Provide the (x, y) coordinate of the cell's center where the given text is located.  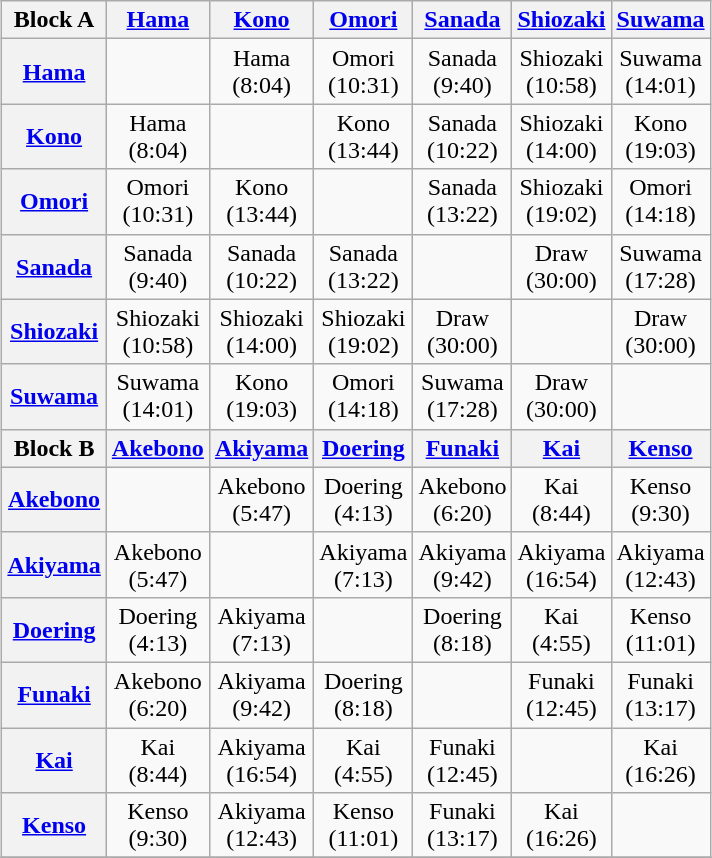
Block B (54, 448)
Block A (54, 20)
